Search for the cell housing the specified text and yield its (x, y) center coordinate. 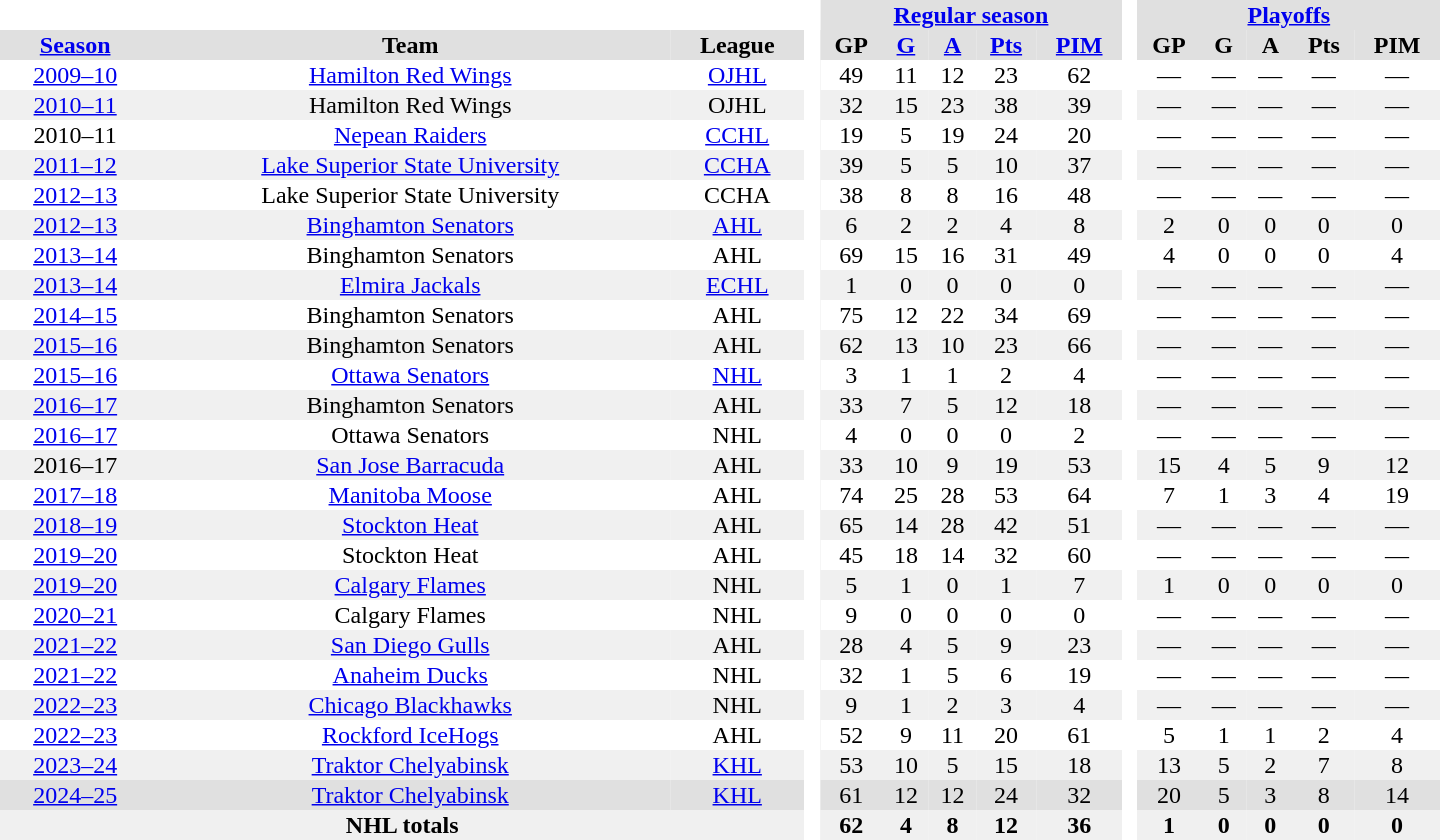
League (737, 45)
51 (1079, 525)
2011–12 (75, 165)
Regular season (971, 15)
25 (906, 495)
66 (1079, 345)
Rockford IceHogs (410, 735)
San Jose Barracuda (410, 465)
ECHL (737, 285)
Season (75, 45)
65 (852, 525)
Elmira Jackals (410, 285)
74 (852, 495)
75 (852, 315)
Playoffs (1289, 15)
2023–24 (75, 765)
34 (1006, 315)
CCHL (737, 135)
22 (952, 315)
Team (410, 45)
42 (1006, 525)
64 (1079, 495)
Chicago Blackhawks (410, 705)
Manitoba Moose (410, 495)
NHL totals (402, 825)
60 (1079, 555)
45 (852, 555)
San Diego Gulls (410, 645)
2020–21 (75, 615)
2014–15 (75, 315)
36 (1079, 825)
2017–18 (75, 495)
Nepean Raiders (410, 135)
31 (1006, 255)
2024–25 (75, 795)
2018–19 (75, 525)
Anaheim Ducks (410, 675)
48 (1079, 195)
2009–10 (75, 75)
52 (852, 735)
37 (1079, 165)
